Extract the [X, Y] coordinate from the center of the cell holding the provided text.  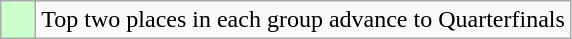
Top two places in each group advance to Quarterfinals [304, 20]
